Return the (x, y) coordinate for the center point of the cell that contains the specified text.  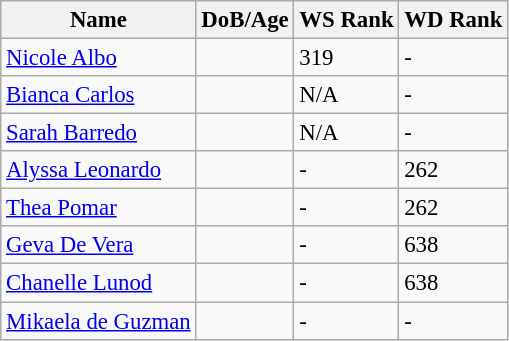
WD Rank (454, 20)
319 (346, 58)
Bianca Carlos (98, 95)
Mikaela de Guzman (98, 321)
WS Rank (346, 20)
Thea Pomar (98, 208)
Chanelle Lunod (98, 283)
Alyssa Leonardo (98, 170)
Geva De Vera (98, 245)
Nicole Albo (98, 58)
Name (98, 20)
DoB/Age (245, 20)
Sarah Barredo (98, 133)
